Determine the [x, y] coordinate at the center of the cell enclosing the given text.  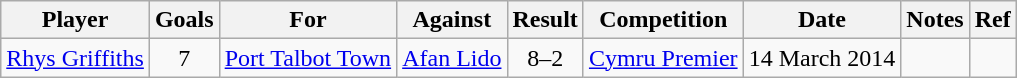
Port Talbot Town [308, 58]
Result [545, 20]
Afan Lido [452, 58]
Rhys Griffiths [76, 58]
Ref [992, 20]
Player [76, 20]
Cymru Premier [663, 58]
7 [184, 58]
Goals [184, 20]
For [308, 20]
Competition [663, 20]
Against [452, 20]
14 March 2014 [822, 58]
Notes [935, 20]
8–2 [545, 58]
Date [822, 20]
